Determine the [x, y] coordinate at the center of the cell enclosing the given text.  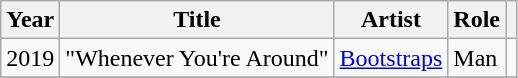
2019 [30, 58]
Title [197, 20]
Artist [391, 20]
Year [30, 20]
Bootstraps [391, 58]
"Whenever You're Around" [197, 58]
Role [477, 20]
Man [477, 58]
